Find where the given text appears and provide that cell's center as (x, y) coordinate. 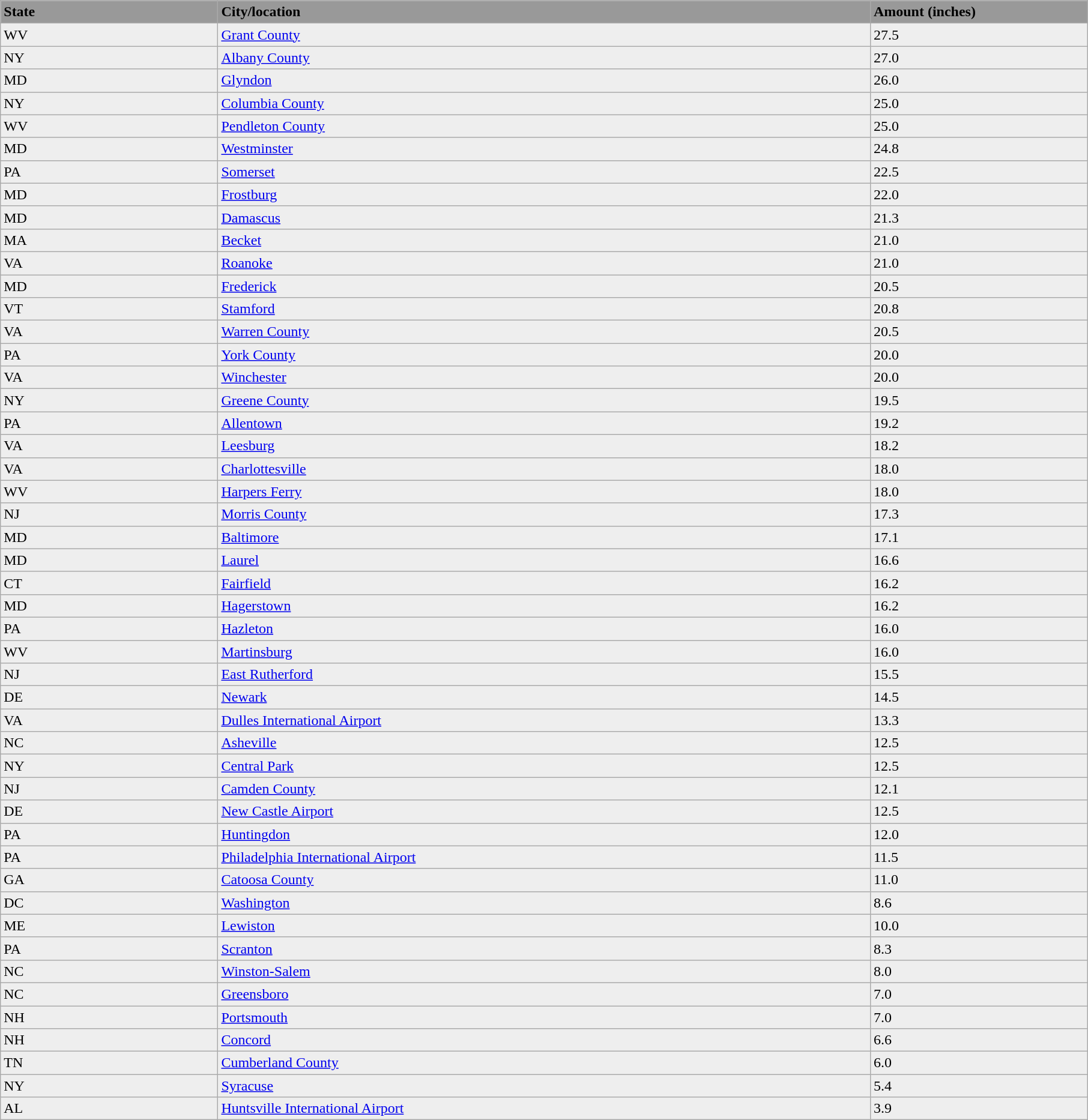
ME (109, 926)
20.8 (979, 309)
Harpers Ferry (544, 492)
City/location (544, 12)
Westminster (544, 149)
Syracuse (544, 1086)
13.3 (979, 720)
26.0 (979, 80)
Laurel (544, 560)
Greensboro (544, 994)
Charlottesville (544, 469)
6.6 (979, 1040)
10.0 (979, 926)
8.0 (979, 971)
24.8 (979, 149)
Fairfield (544, 583)
Huntingdon (544, 834)
18.2 (979, 446)
Dulles International Airport (544, 720)
17.3 (979, 514)
Stamford (544, 309)
Central Park (544, 766)
22.0 (979, 194)
17.1 (979, 537)
Frederick (544, 286)
Greene County (544, 400)
27.5 (979, 35)
AL (109, 1109)
Roanoke (544, 263)
Warren County (544, 332)
Scranton (544, 948)
8.6 (979, 903)
11.5 (979, 857)
Hazleton (544, 628)
GA (109, 880)
VT (109, 309)
12.1 (979, 789)
Frostburg (544, 194)
Damascus (544, 217)
Cumberland County (544, 1063)
East Rutherford (544, 675)
Baltimore (544, 537)
15.5 (979, 675)
Amount (inches) (979, 12)
Catoosa County (544, 880)
16.6 (979, 560)
Lewiston (544, 926)
Philadelphia International Airport (544, 857)
Asheville (544, 743)
Newark (544, 697)
Albany County (544, 58)
Winston-Salem (544, 971)
State (109, 12)
Camden County (544, 789)
DC (109, 903)
22.5 (979, 172)
Martinsburg (544, 651)
Concord (544, 1040)
Leesburg (544, 446)
CT (109, 583)
TN (109, 1063)
5.4 (979, 1086)
York County (544, 355)
Portsmouth (544, 1017)
11.0 (979, 880)
Huntsville International Airport (544, 1109)
Winchester (544, 378)
12.0 (979, 834)
14.5 (979, 697)
3.9 (979, 1109)
Glyndon (544, 80)
Becket (544, 240)
Washington (544, 903)
MA (109, 240)
Somerset (544, 172)
21.3 (979, 217)
19.5 (979, 400)
Morris County (544, 514)
Columbia County (544, 103)
Grant County (544, 35)
Allentown (544, 423)
27.0 (979, 58)
19.2 (979, 423)
8.3 (979, 948)
Pendleton County (544, 126)
6.0 (979, 1063)
Hagerstown (544, 606)
New Castle Airport (544, 811)
